From the cell containing the given text, extract its center point as (x, y) coordinate. 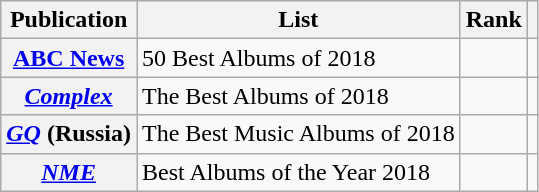
The Best Albums of 2018 (298, 96)
NME (69, 172)
Publication (69, 20)
Complex (69, 96)
GQ (Russia) (69, 134)
50 Best Albums of 2018 (298, 58)
Best Albums of the Year 2018 (298, 172)
List (298, 20)
ABC News (69, 58)
Rank (494, 20)
The Best Music Albums of 2018 (298, 134)
